Capture the cell that displays the provided text and extract its (x, y) central coordinate. 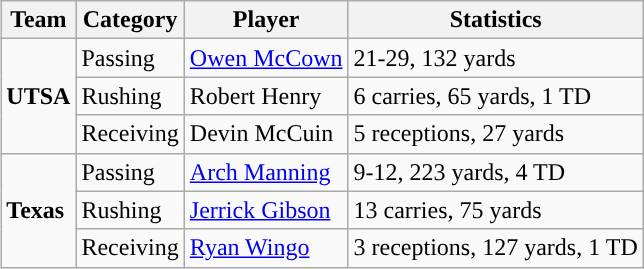
13 carries, 75 yards (496, 210)
Statistics (496, 20)
6 carries, 65 yards, 1 TD (496, 96)
Arch Manning (266, 172)
Ryan Wingo (266, 248)
UTSA (38, 96)
21-29, 132 yards (496, 58)
Owen McCown (266, 58)
Texas (38, 210)
Category (130, 20)
Jerrick Gibson (266, 210)
Robert Henry (266, 96)
Team (38, 20)
5 receptions, 27 yards (496, 134)
Player (266, 20)
9-12, 223 yards, 4 TD (496, 172)
Devin McCuin (266, 134)
3 receptions, 127 yards, 1 TD (496, 248)
